Scan for the cell matching the given text and deliver its (X, Y) coordinate at center. 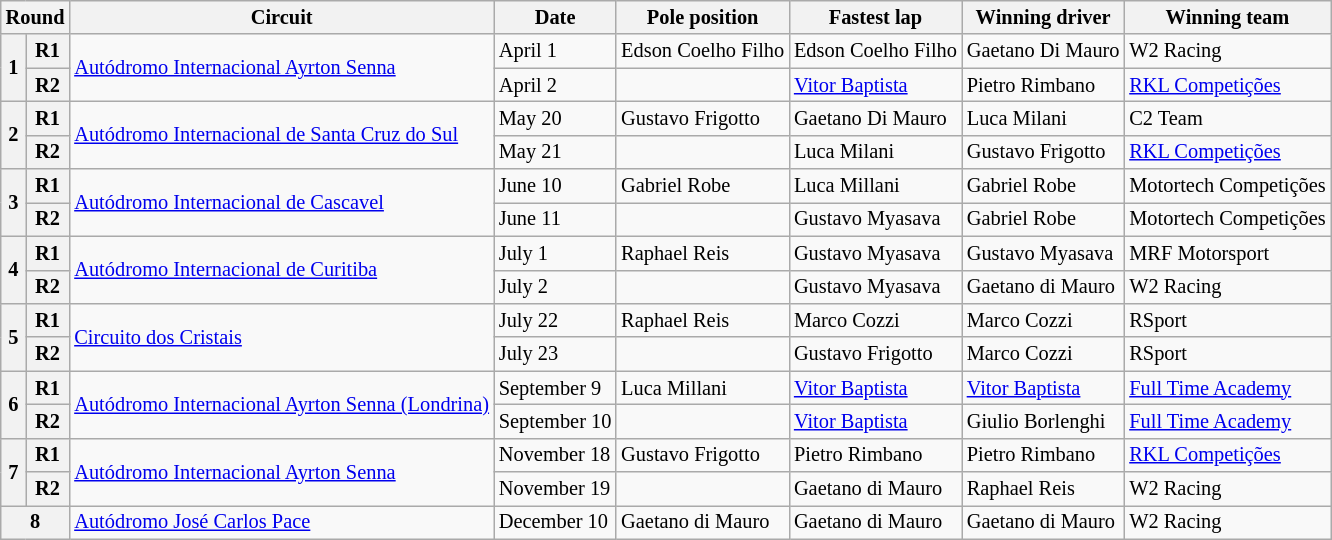
May 20 (555, 118)
June 10 (555, 186)
November 18 (555, 455)
Round (36, 17)
7 (14, 472)
December 10 (555, 522)
Pole position (702, 17)
Circuito dos Cristais (282, 336)
September 10 (555, 421)
Autódromo Internacional de Curitiba (282, 270)
Autódromo Internacional Ayrton Senna (Londrina) (282, 404)
MRF Motorsport (1227, 253)
September 9 (555, 388)
2 (14, 134)
6 (14, 404)
April 2 (555, 85)
May 21 (555, 152)
Winning driver (1044, 17)
July 23 (555, 354)
July 1 (555, 253)
Autódromo Internacional de Santa Cruz do Sul (282, 134)
8 (36, 522)
Autódromo Internacional de Cascavel (282, 202)
April 1 (555, 51)
3 (14, 202)
Autódromo José Carlos Pace (282, 522)
Date (555, 17)
Circuit (282, 17)
Fastest lap (876, 17)
June 11 (555, 219)
November 19 (555, 489)
5 (14, 336)
C2 Team (1227, 118)
July 2 (555, 287)
July 22 (555, 320)
Winning team (1227, 17)
Giulio Borlenghi (1044, 421)
1 (14, 68)
4 (14, 270)
